Pinpoint the cell where the given text exists, returning its (X, Y) midpoint coordinate. 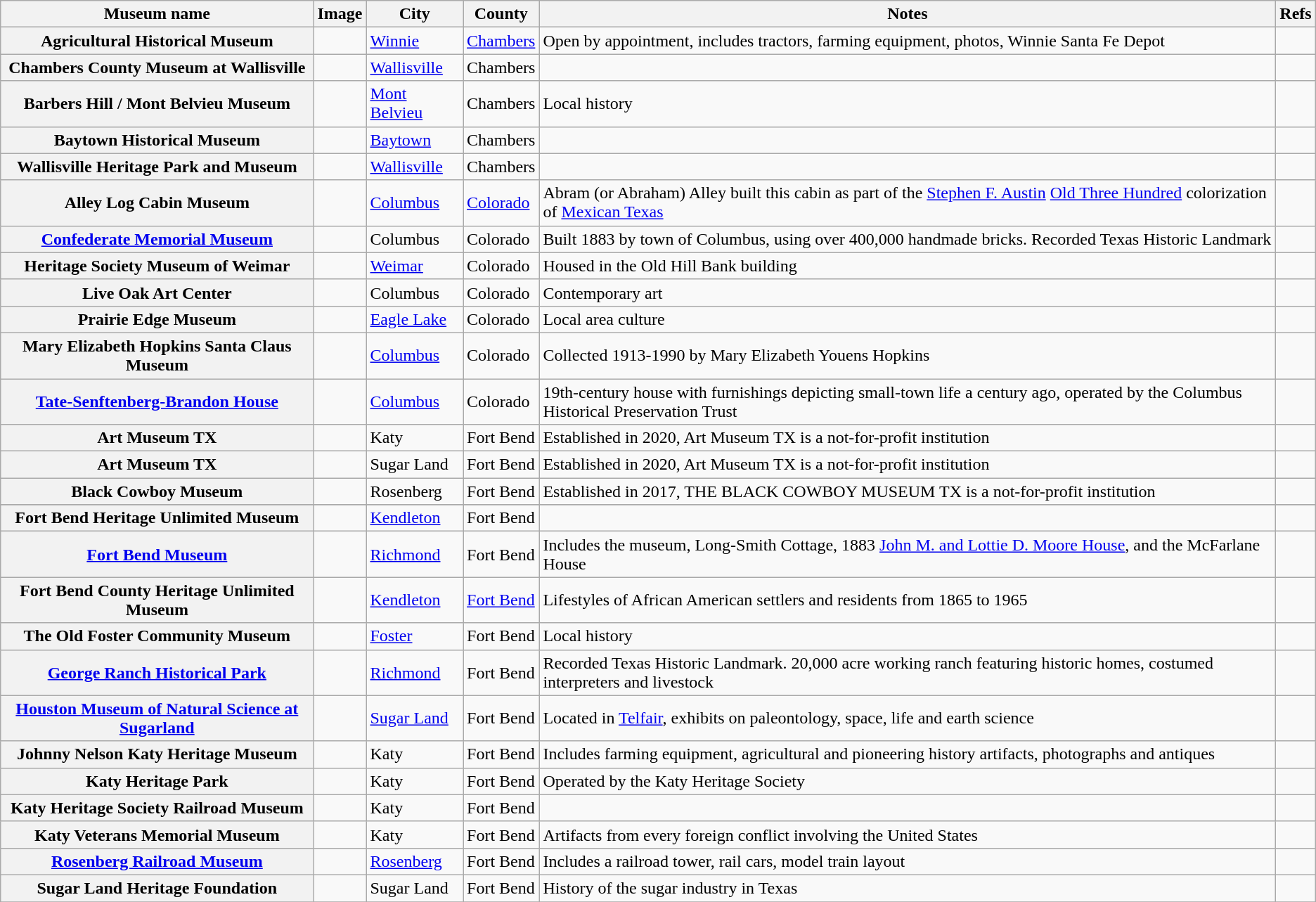
Prairie Edge Museum (157, 319)
Houston Museum of Natural Science at Sugarland (157, 719)
Katy Heritage Park (157, 781)
Recorded Texas Historic Landmark. 20,000 acre working ranch featuring historic homes, costumed interpreters and livestock (908, 672)
Foster (415, 636)
George Ranch Historical Park (157, 672)
Winnie (415, 41)
Built 1883 by town of Columbus, using over 400,000 handmade bricks. Recorded Texas Historic Landmark (908, 239)
Heritage Society Museum of Weimar (157, 266)
Tate-Senftenberg-Brandon House (157, 401)
Lifestyles of African American settlers and residents from 1865 to 1965 (908, 600)
Includes farming equipment, agricultural and pioneering history artifacts, photographs and antiques (908, 754)
County (501, 14)
Katy Heritage Society Railroad Museum (157, 808)
The Old Foster Community Museum (157, 636)
Includes a railroad tower, rail cars, model train layout (908, 861)
Weimar (415, 266)
19th-century house with furnishings depicting small-town life a century ago, operated by the Columbus Historical Preservation Trust (908, 401)
Wallisville Heritage Park and Museum (157, 167)
Mont Belvieu (415, 104)
Operated by the Katy Heritage Society (908, 781)
Fort Bend Museum (157, 554)
Open by appointment, includes tractors, farming equipment, photos, Winnie Santa Fe Depot (908, 41)
Mary Elizabeth Hopkins Santa Claus Museum (157, 356)
Artifacts from every foreign conflict involving the United States (908, 835)
Rosenberg Railroad Museum (157, 861)
Contemporary art (908, 292)
Refs (1296, 14)
Live Oak Art Center (157, 292)
Housed in the Old Hill Bank building (908, 266)
Alley Log Cabin Museum (157, 202)
Fort Bend County Heritage Unlimited Museum (157, 600)
Includes the museum, Long-Smith Cottage, 1883 John M. and Lottie D. Moore House, and the McFarlane House (908, 554)
Collected 1913-1990 by Mary Elizabeth Youens Hopkins (908, 356)
Fort Bend Heritage Unlimited Museum (157, 518)
Agricultural Historical Museum (157, 41)
Sugar Land Heritage Foundation (157, 888)
Established in 2017, THE BLACK COWBOY MUSEUM TX is a not-for-profit institution (908, 491)
Located in Telfair, exhibits on paleontology, space, life and earth science (908, 719)
Confederate Memorial Museum (157, 239)
Notes (908, 14)
Baytown (415, 140)
Katy Veterans Memorial Museum (157, 835)
Johnny Nelson Katy Heritage Museum (157, 754)
Eagle Lake (415, 319)
Museum name (157, 14)
Local area culture (908, 319)
Chambers County Museum at Wallisville (157, 67)
History of the sugar industry in Texas (908, 888)
Baytown Historical Museum (157, 140)
Image (340, 14)
Black Cowboy Museum (157, 491)
City (415, 14)
Barbers Hill / Mont Belvieu Museum (157, 104)
Abram (or Abraham) Alley built this cabin as part of the Stephen F. Austin Old Three Hundred colorization of Mexican Texas (908, 202)
